From the cell containing the given text, extract its center point as (X, Y) coordinate. 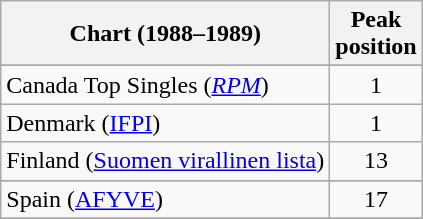
Denmark (IFPI) (166, 123)
13 (376, 161)
Spain (AFYVE) (166, 199)
Chart (1988–1989) (166, 34)
Canada Top Singles (RPM) (166, 85)
Peakposition (376, 34)
Finland (Suomen virallinen lista) (166, 161)
17 (376, 199)
